Find where the given text appears and provide that cell's center as [X, Y] coordinate. 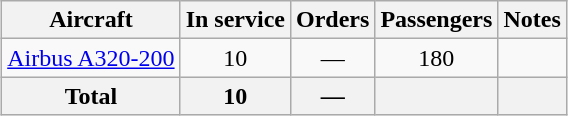
Notes [532, 20]
Total [91, 96]
Orders [332, 20]
Passengers [436, 20]
Airbus A320-200 [91, 58]
Aircraft [91, 20]
180 [436, 58]
In service [235, 20]
